Return the (X, Y) coordinate for the center point of the cell that contains the specified text.  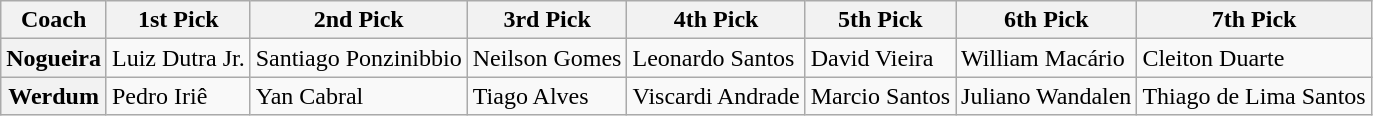
4th Pick (716, 20)
Leonardo Santos (716, 58)
Marcio Santos (880, 96)
Luiz Dutra Jr. (178, 58)
Tiago Alves (547, 96)
7th Pick (1254, 20)
Werdum (54, 96)
Yan Cabral (358, 96)
Nogueira (54, 58)
Neilson Gomes (547, 58)
Santiago Ponzinibbio (358, 58)
6th Pick (1046, 20)
Pedro Iriê (178, 96)
Viscardi Andrade (716, 96)
Cleiton Duarte (1254, 58)
William Macário (1046, 58)
Thiago de Lima Santos (1254, 96)
5th Pick (880, 20)
David Vieira (880, 58)
2nd Pick (358, 20)
Coach (54, 20)
3rd Pick (547, 20)
Juliano Wandalen (1046, 96)
1st Pick (178, 20)
